Extract the [X, Y] coordinate from the center of the cell holding the provided text.  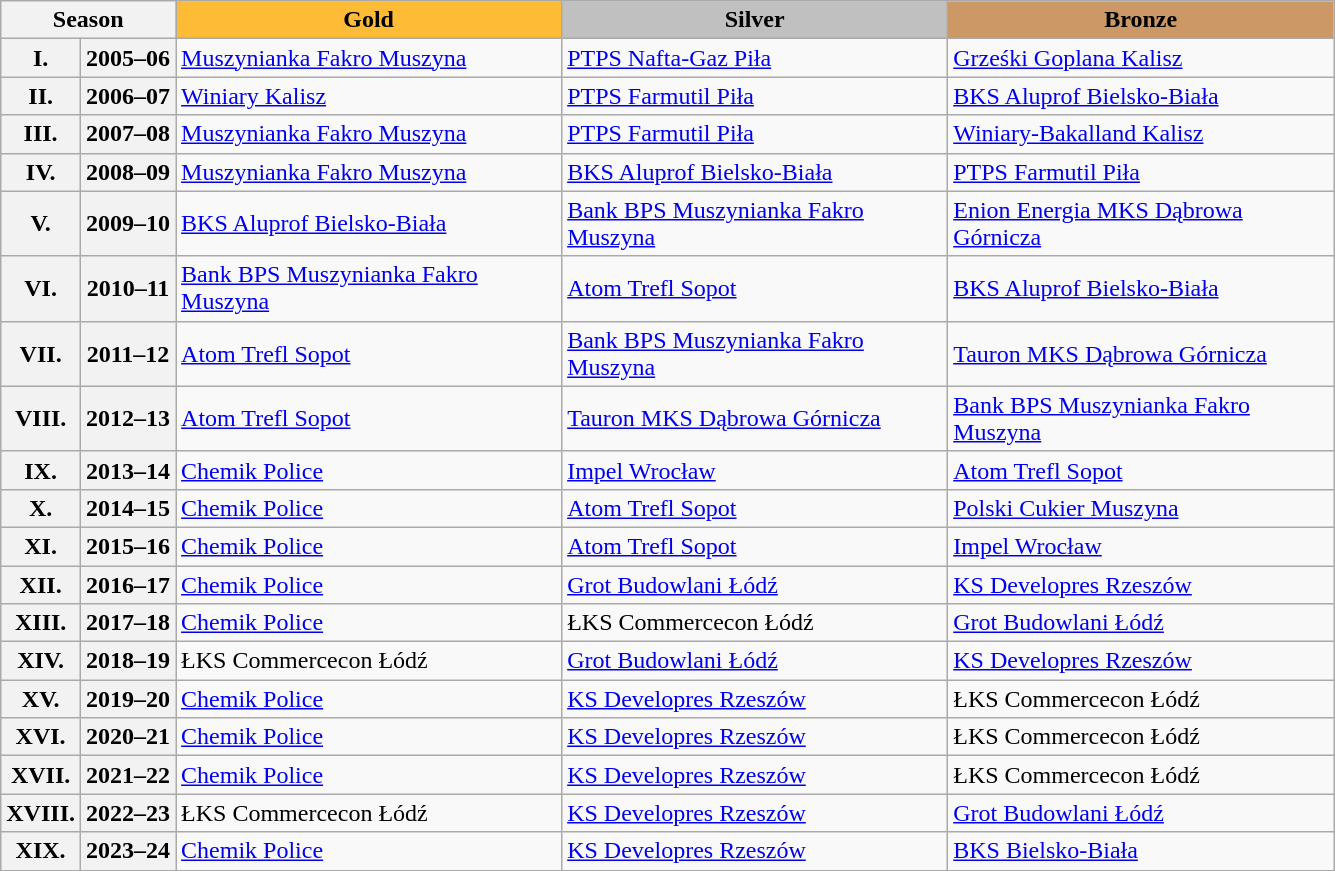
2013–14 [128, 470]
2015–16 [128, 546]
VII. [41, 354]
2016–17 [128, 585]
2010–11 [128, 288]
2006–07 [128, 96]
V. [41, 224]
2008–09 [128, 172]
XI. [41, 546]
III. [41, 134]
2022–23 [128, 813]
Winiary Kalisz [369, 96]
I. [41, 58]
PTPS Nafta-Gaz Piła [755, 58]
2007–08 [128, 134]
2011–12 [128, 354]
VI. [41, 288]
Gold [369, 20]
X. [41, 508]
2009–10 [128, 224]
2005–06 [128, 58]
Enion Energia MKS Dąbrowa Górnicza [1141, 224]
Season [88, 20]
XIX. [41, 851]
XVI. [41, 737]
Silver [755, 20]
2017–18 [128, 623]
IV. [41, 172]
2014–15 [128, 508]
Grześki Goplana Kalisz [1141, 58]
VIII. [41, 418]
Bronze [1141, 20]
XII. [41, 585]
2020–21 [128, 737]
II. [41, 96]
IX. [41, 470]
2023–24 [128, 851]
XVII. [41, 775]
2019–20 [128, 699]
XV. [41, 699]
XIV. [41, 661]
Winiary-Bakalland Kalisz [1141, 134]
2021–22 [128, 775]
2012–13 [128, 418]
XIII. [41, 623]
XVIII. [41, 813]
BKS Bielsko-Biała [1141, 851]
Polski Cukier Muszyna [1141, 508]
2018–19 [128, 661]
